Pinpoint the cell where the given text exists, returning its [x, y] midpoint coordinate. 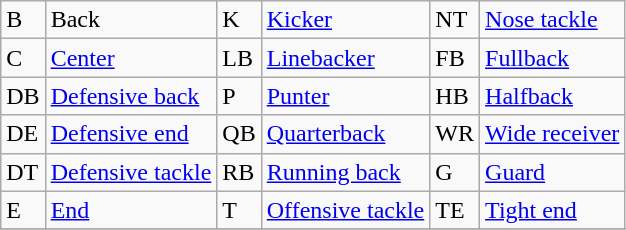
P [239, 96]
End [131, 210]
Wide receiver [552, 134]
K [239, 20]
FB [455, 58]
C [23, 58]
DB [23, 96]
Nose tackle [552, 20]
Guard [552, 172]
T [239, 210]
Back [131, 20]
NT [455, 20]
DT [23, 172]
DE [23, 134]
Defensive back [131, 96]
Linebacker [346, 58]
HB [455, 96]
E [23, 210]
G [455, 172]
TE [455, 210]
Fullback [552, 58]
Tight end [552, 210]
WR [455, 134]
Kicker [346, 20]
LB [239, 58]
Center [131, 58]
Defensive end [131, 134]
Halfback [552, 96]
Offensive tackle [346, 210]
B [23, 20]
Running back [346, 172]
RB [239, 172]
QB [239, 134]
Defensive tackle [131, 172]
Quarterback [346, 134]
Punter [346, 96]
